Pinpoint the cell where the given text exists, returning its [X, Y] midpoint coordinate. 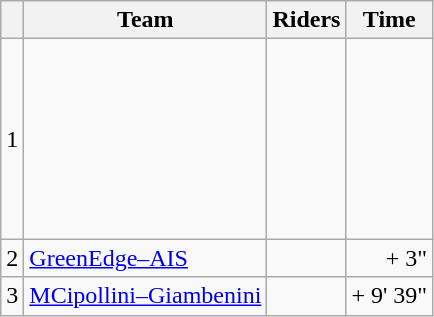
GreenEdge–AIS [146, 258]
1 [12, 139]
3 [12, 296]
MCipollini–Giambenini [146, 296]
Team [146, 20]
Time [390, 20]
2 [12, 258]
+ 3" [390, 258]
+ 9' 39" [390, 296]
Riders [306, 20]
